Locate the cell with the specified text and output its [X, Y] center coordinate. 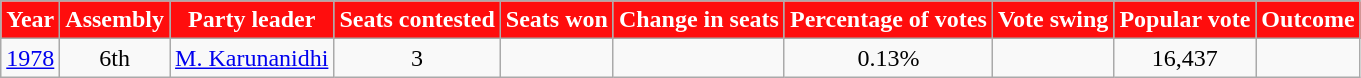
M. Karunanidhi [252, 58]
Popular vote [1185, 20]
0.13% [888, 58]
Assembly [115, 20]
Percentage of votes [888, 20]
Vote swing [1053, 20]
Year [30, 20]
6th [115, 58]
Seats contested [417, 20]
Party leader [252, 20]
Seats won [556, 20]
1978 [30, 58]
3 [417, 58]
Change in seats [698, 20]
16,437 [1185, 58]
Outcome [1308, 20]
